From the cell containing the given text, extract its center point as (X, Y) coordinate. 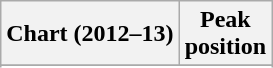
Peak position (225, 34)
Chart (2012–13) (90, 34)
